Locate the cell with the specified text and output its [X, Y] center coordinate. 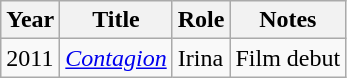
Contagion [116, 58]
Year [30, 20]
Notes [288, 20]
Role [201, 20]
Title [116, 20]
Film debut [288, 58]
Irina [201, 58]
2011 [30, 58]
